Detect which cell encompasses the target text, then output its (X, Y) center coordinate. 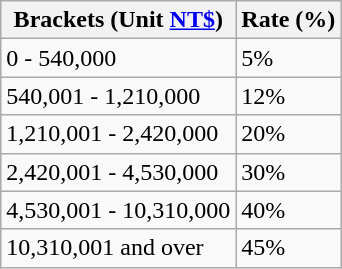
4,530,001 - 10,310,000 (118, 210)
45% (288, 248)
540,001 - 1,210,000 (118, 96)
1,210,001 - 2,420,000 (118, 134)
40% (288, 210)
0 - 540,000 (118, 58)
2,420,001 - 4,530,000 (118, 172)
20% (288, 134)
10,310,001 and over (118, 248)
5% (288, 58)
Rate (%) (288, 20)
12% (288, 96)
Brackets (Unit NT$) (118, 20)
30% (288, 172)
